From the cell containing the given text, extract its center point as [x, y] coordinate. 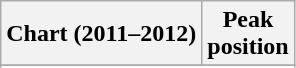
Peakposition [248, 34]
Chart (2011–2012) [102, 34]
